Detect which cell encompasses the target text, then output its (x, y) center coordinate. 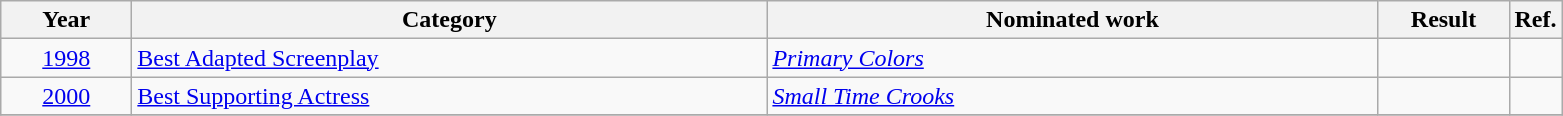
Small Time Crooks (1072, 96)
Best Supporting Actress (450, 96)
Best Adapted Screenplay (450, 58)
Primary Colors (1072, 58)
Result (1444, 20)
Category (450, 20)
Nominated work (1072, 20)
Ref. (1536, 20)
2000 (66, 96)
Year (66, 20)
1998 (66, 58)
